Extract the [X, Y] coordinate from the center of the cell holding the provided text.  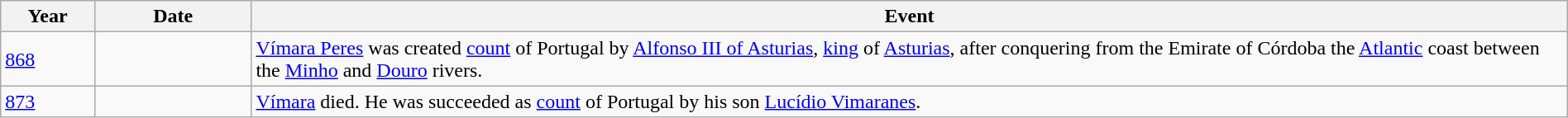
Event [910, 17]
873 [48, 101]
Date [172, 17]
Vímara died. He was succeeded as count of Portugal by his son Lucídio Vimaranes. [910, 101]
Year [48, 17]
868 [48, 59]
